Find where the given text appears and provide that cell's center as (x, y) coordinate. 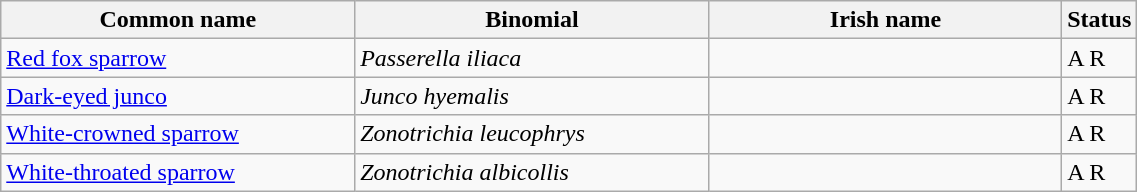
White-crowned sparrow (178, 134)
White-throated sparrow (178, 172)
Binomial (532, 20)
Zonotrichia leucophrys (532, 134)
Irish name (885, 20)
Common name (178, 20)
Red fox sparrow (178, 58)
Zonotrichia albicollis (532, 172)
Junco hyemalis (532, 96)
Dark-eyed junco (178, 96)
Passerella iliaca (532, 58)
Status (1100, 20)
